Identify which cell holds the provided text, then report its [X, Y] central coordinate. 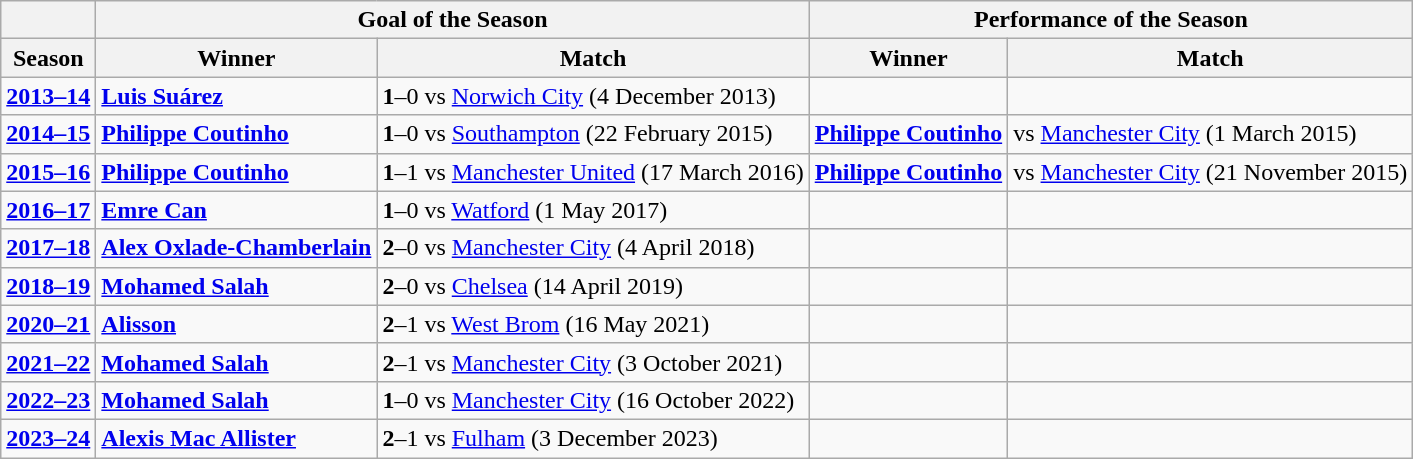
1–1 vs Manchester United (17 March 2016) [593, 172]
Alex Oxlade-Chamberlain [236, 248]
vs Manchester City (1 March 2015) [1210, 134]
2021–22 [48, 362]
vs Manchester City (21 November 2015) [1210, 172]
2016–17 [48, 210]
2–1 vs Manchester City (3 October 2021) [593, 362]
2014–15 [48, 134]
2–0 vs Chelsea (14 April 2019) [593, 286]
2018–19 [48, 286]
Goal of the Season [452, 20]
2–0 vs Manchester City (4 April 2018) [593, 248]
2–1 vs West Brom (16 May 2021) [593, 324]
2015–16 [48, 172]
Season [48, 58]
Emre Can [236, 210]
2020–21 [48, 324]
1–0 vs Norwich City (4 December 2013) [593, 96]
Alisson [236, 324]
2017–18 [48, 248]
1–0 vs Watford (1 May 2017) [593, 210]
Luis Suárez [236, 96]
2013–14 [48, 96]
1–0 vs Southampton (22 February 2015) [593, 134]
2022–23 [48, 400]
Performance of the Season [1110, 20]
2–1 vs Fulham (3 December 2023) [593, 438]
2023–24 [48, 438]
1–0 vs Manchester City (16 October 2022) [593, 400]
Alexis Mac Allister [236, 438]
